Detect which cell encompasses the target text, then output its [X, Y] center coordinate. 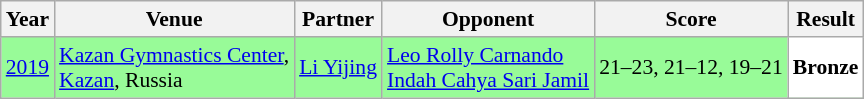
Result [826, 19]
Opponent [488, 19]
Leo Rolly Carnando Indah Cahya Sari Jamil [488, 68]
Bronze [826, 68]
Partner [338, 19]
Li Yijing [338, 68]
Score [691, 19]
Venue [174, 19]
21–23, 21–12, 19–21 [691, 68]
Year [28, 19]
Kazan Gymnastics Center,Kazan, Russia [174, 68]
2019 [28, 68]
